For the text-containing cell, return its midpoint in [X, Y] coordinate format. 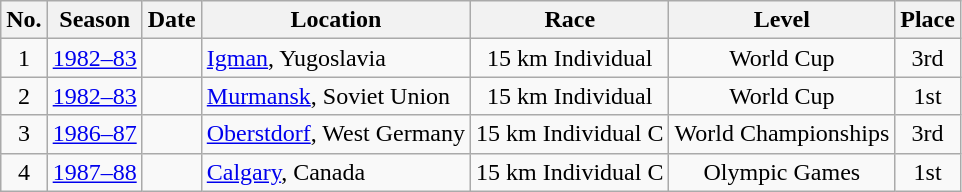
4 [24, 172]
Location [336, 20]
Igman, Yugoslavia [336, 58]
Level [782, 20]
Race [570, 20]
Olympic Games [782, 172]
World Championships [782, 134]
Place [928, 20]
Calgary, Canada [336, 172]
Date [172, 20]
1 [24, 58]
3 [24, 134]
Oberstdorf, West Germany [336, 134]
2 [24, 96]
No. [24, 20]
Murmansk, Soviet Union [336, 96]
1987–88 [94, 172]
1986–87 [94, 134]
Season [94, 20]
